From the cell containing the given text, extract its center point as [X, Y] coordinate. 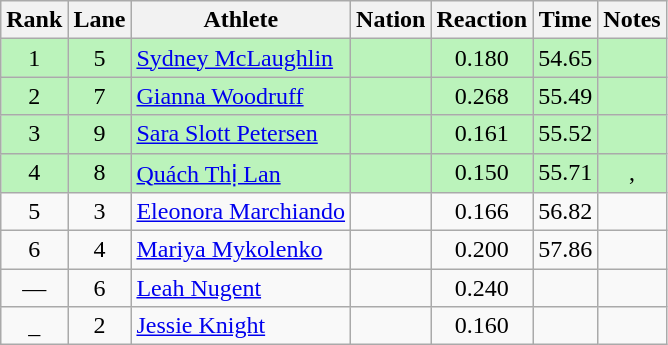
Gianna Woodruff [241, 96]
55.49 [566, 96]
Mariya Mykolenko [241, 250]
55.52 [566, 134]
1 [34, 58]
0.180 [482, 58]
Athlete [241, 20]
Time [566, 20]
0.268 [482, 96]
Leah Nugent [241, 288]
8 [100, 173]
, [632, 173]
55.71 [566, 173]
0.150 [482, 173]
_ [34, 326]
Quách Thị Lan [241, 173]
Sara Slott Petersen [241, 134]
Sydney McLaughlin [241, 58]
Nation [391, 20]
Rank [34, 20]
9 [100, 134]
Lane [100, 20]
0.200 [482, 250]
Jessie Knight [241, 326]
Notes [632, 20]
— [34, 288]
56.82 [566, 212]
0.161 [482, 134]
0.240 [482, 288]
57.86 [566, 250]
Reaction [482, 20]
0.160 [482, 326]
54.65 [566, 58]
Eleonora Marchiando [241, 212]
0.166 [482, 212]
7 [100, 96]
